Return (X, Y) of the center of cell containing provided text 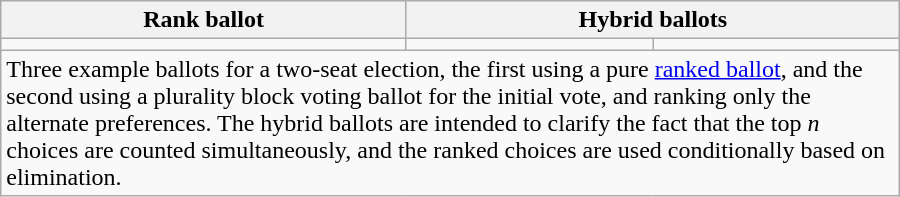
Rank ballot (204, 20)
Hybrid ballots (652, 20)
